Detect which cell encompasses the target text, then output its [x, y] center coordinate. 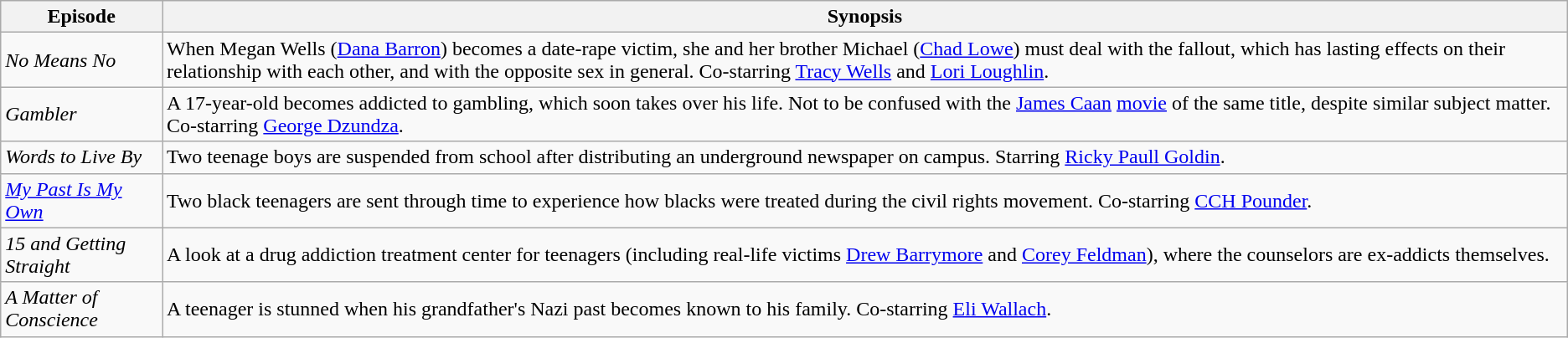
Synopsis [865, 17]
15 and Getting Straight [82, 254]
Two teenage boys are suspended from school after distributing an underground newspaper on campus. Starring Ricky Paull Goldin. [865, 157]
A Matter of Conscience [82, 310]
My Past Is My Own [82, 201]
A teenager is stunned when his grandfather's Nazi past becomes known to his family. Co-starring Eli Wallach. [865, 310]
Episode [82, 17]
No Means No [82, 60]
Two black teenagers are sent through time to experience how blacks were treated during the civil rights movement. Co-starring CCH Pounder. [865, 201]
Gambler [82, 114]
Words to Live By [82, 157]
